Return the [x, y] coordinate for the center point of the cell that contains the specified text.  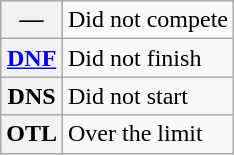
Did not compete [148, 20]
Did not finish [148, 58]
OTL [32, 134]
DNS [32, 96]
Did not start [148, 96]
— [32, 20]
Over the limit [148, 134]
DNF [32, 58]
